Return [X, Y] of the center of cell containing provided text 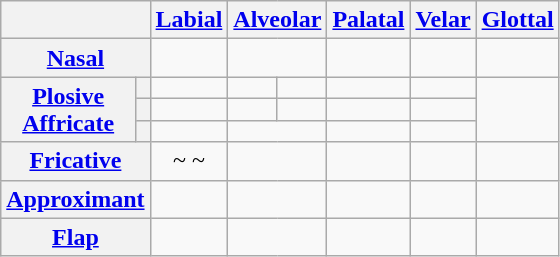
Palatal [368, 20]
Velar [443, 20]
~ ~ [189, 161]
Glottal [518, 20]
Approximant [76, 199]
Nasal [76, 58]
Fricative [76, 161]
Flap [76, 237]
Labial [189, 20]
Alveolar [278, 20]
PlosiveAffricate [68, 110]
